Search for the cell housing the specified text and yield its (x, y) center coordinate. 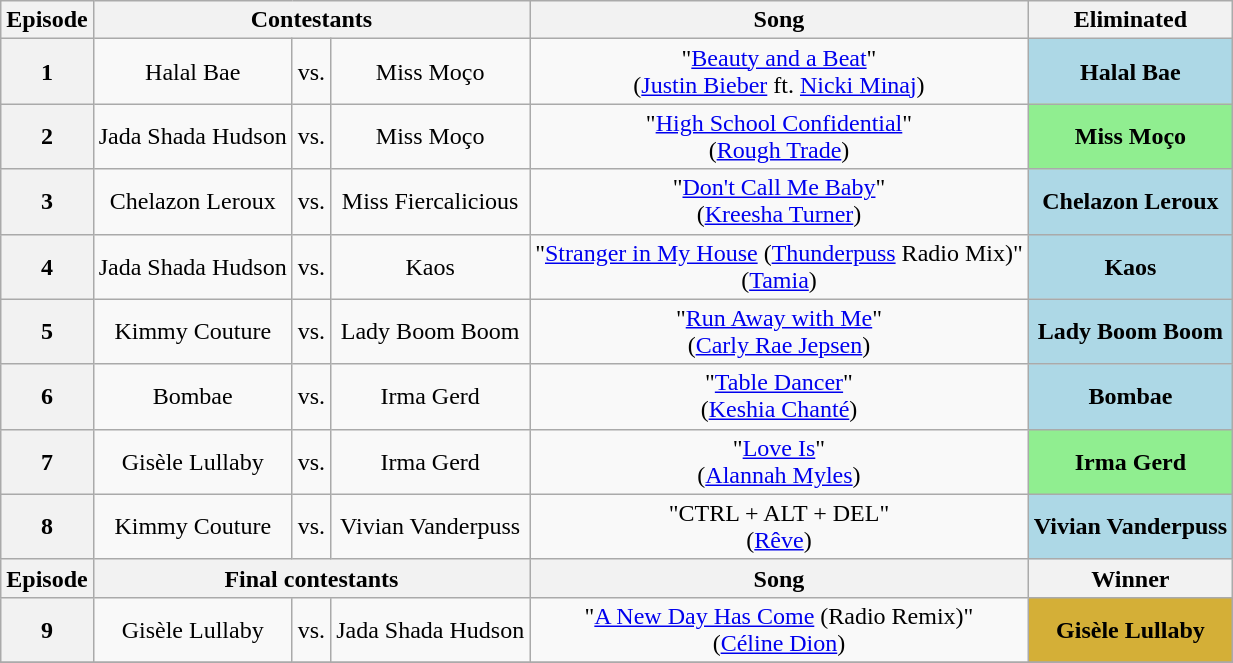
"Beauty and a Beat"(Justin Bieber ft. Nicki Minaj) (780, 72)
Miss Fiercalicious (430, 202)
6 (47, 396)
"CTRL + ALT + DEL"(Rêve) (780, 526)
"Run Away with Me"(Carly Rae Jepsen) (780, 332)
"Table Dancer"(Keshia Chanté) (780, 396)
3 (47, 202)
"A New Day Has Come (Radio Remix)"(Céline Dion) (780, 630)
Contestants (311, 20)
Eliminated (1130, 20)
Final contestants (311, 578)
"Don't Call Me Baby"(Kreesha Turner) (780, 202)
4 (47, 266)
8 (47, 526)
7 (47, 462)
"Stranger in My House (Thunderpuss Radio Mix)"(Tamia) (780, 266)
1 (47, 72)
9 (47, 630)
"Love Is"(Alannah Myles) (780, 462)
Winner (1130, 578)
5 (47, 332)
"High School Confidential"(Rough Trade) (780, 136)
2 (47, 136)
